Find where the given text appears and provide that cell's center as (X, Y) coordinate. 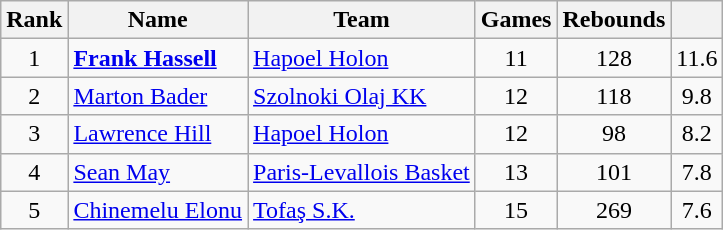
3 (34, 134)
101 (614, 172)
Team (362, 20)
Games (516, 20)
118 (614, 96)
Frank Hassell (158, 58)
4 (34, 172)
269 (614, 210)
Rebounds (614, 20)
128 (614, 58)
Name (158, 20)
Paris-Levallois Basket (362, 172)
2 (34, 96)
Marton Bader (158, 96)
Szolnoki Olaj KK (362, 96)
7.6 (697, 210)
Tofaş S.K. (362, 210)
1 (34, 58)
13 (516, 172)
Lawrence Hill (158, 134)
11 (516, 58)
11.6 (697, 58)
9.8 (697, 96)
Sean May (158, 172)
Chinemelu Elonu (158, 210)
Rank (34, 20)
7.8 (697, 172)
5 (34, 210)
98 (614, 134)
8.2 (697, 134)
15 (516, 210)
